Search for the cell housing the specified text and yield its (x, y) center coordinate. 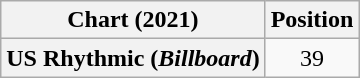
Chart (2021) (133, 20)
39 (312, 58)
Position (312, 20)
US Rhythmic (Billboard) (133, 58)
